Detect which cell encompasses the target text, then output its (x, y) center coordinate. 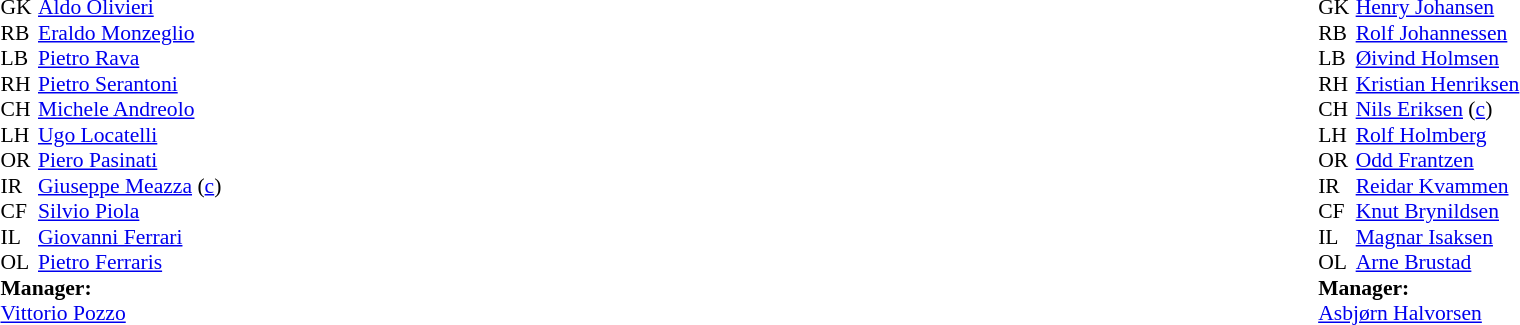
Knut Brynildsen (1438, 211)
Eraldo Monzeglio (130, 33)
Piero Pasinati (130, 161)
Ugo Locatelli (130, 135)
Reidar Kvammen (1438, 186)
Silvio Piola (130, 211)
Rolf Holmberg (1438, 135)
Giuseppe Meazza (c) (130, 186)
Rolf Johannessen (1438, 33)
Giovanni Ferrari (130, 237)
Kristian Henriksen (1438, 84)
Pietro Rava (130, 59)
Odd Frantzen (1438, 161)
Pietro Serantoni (130, 84)
Nils Eriksen (c) (1438, 109)
Magnar Isaksen (1438, 237)
Pietro Ferraris (130, 263)
Arne Brustad (1438, 263)
Øivind Holmsen (1438, 59)
Michele Andreolo (130, 109)
